Provide the [X, Y] coordinate of the cell's center where the given text is located.  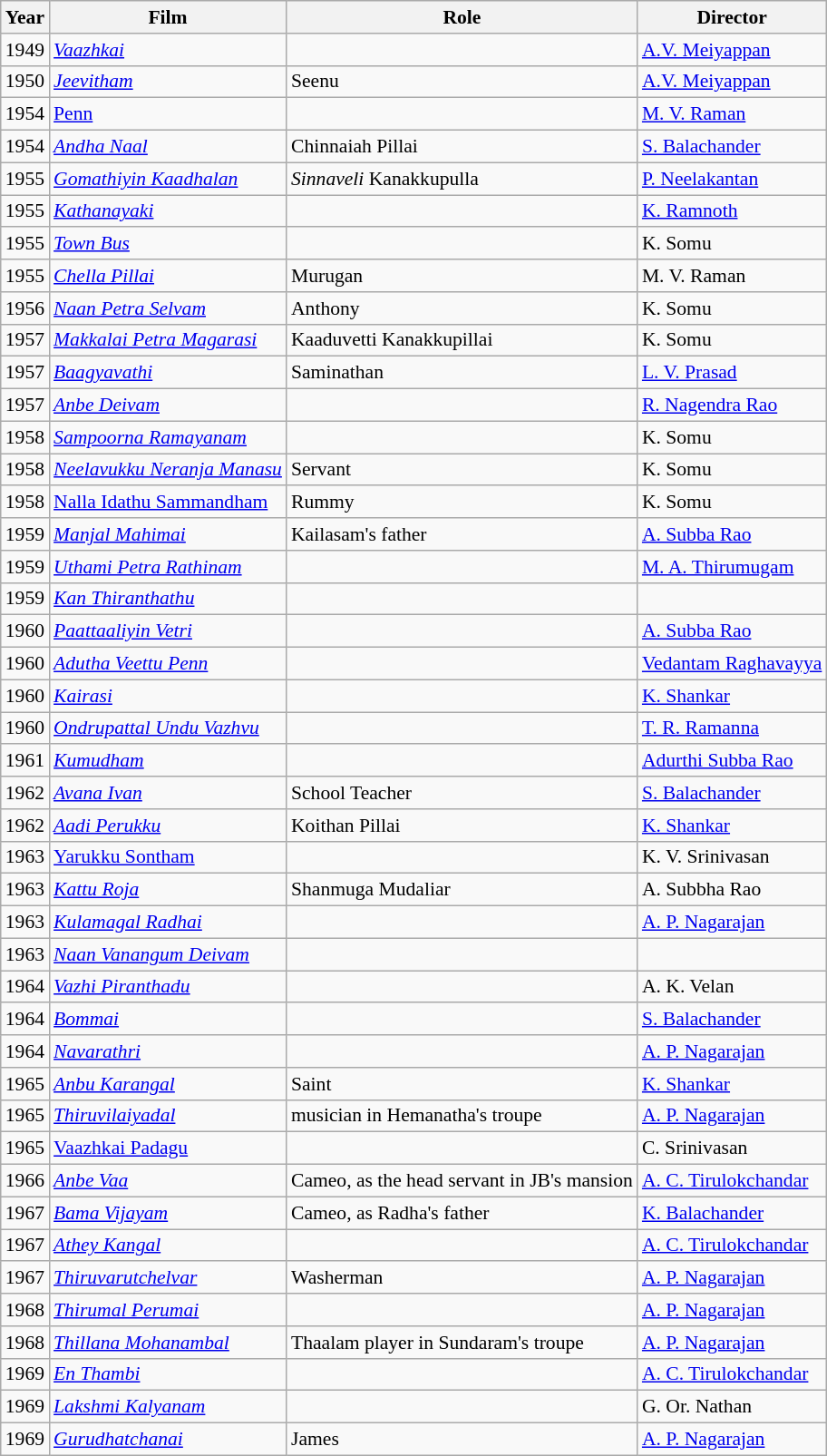
Vaazhkai Padagu [168, 1148]
Makkalai Petra Magarasi [168, 340]
Kathanayaki [168, 211]
Gurudhatchanai [168, 1440]
Kan Thiranthathu [168, 599]
Avana Ivan [168, 793]
Vaazhkai [168, 50]
Kattu Roja [168, 890]
R. Nagendra Rao [733, 406]
Naan Vanangum Deivam [168, 954]
Penn [168, 114]
Thiruvarutchelvar [168, 1278]
C. Srinivasan [733, 1148]
Lakshmi Kalyanam [168, 1407]
K. Balachander [733, 1213]
Jeevitham [168, 82]
Bommai [168, 1020]
Cameo, as the head servant in JB's mansion [462, 1181]
1966 [25, 1181]
Kaaduvetti Kanakkupillai [462, 340]
Kulamagal Radhai [168, 923]
1950 [25, 82]
Koithan Pillai [462, 826]
K. Ramnoth [733, 211]
Role [462, 17]
Rummy [462, 503]
musician in Hemanatha's troupe [462, 1116]
Adutha Veettu Penn [168, 664]
Thaalam player in Sundaram's troupe [462, 1343]
Chella Pillai [168, 276]
Sinnaveli Kanakkupulla [462, 179]
Film [168, 17]
Anbe Deivam [168, 406]
Sampoorna Ramayanam [168, 437]
Saint [462, 1084]
Anbe Vaa [168, 1181]
Gomathiyin Kaadhalan [168, 179]
1961 [25, 761]
Seenu [462, 82]
Shanmuga Mudaliar [462, 890]
Uthami Petra Rathinam [168, 567]
En Thambi [168, 1374]
Saminathan [462, 373]
Thirumal Perumai [168, 1310]
Cameo, as Radha's father [462, 1213]
Naan Petra Selvam [168, 308]
Anthony [462, 308]
T. R. Ramanna [733, 728]
Vedantam Raghavayya [733, 664]
Andha Naal [168, 147]
Bama Vijayam [168, 1213]
Paattaaliyin Vetri [168, 631]
Yarukku Sontham [168, 857]
Nalla Idathu Sammandham [168, 503]
Athey Kangal [168, 1246]
M. A. Thirumugam [733, 567]
School Teacher [462, 793]
1956 [25, 308]
Town Bus [168, 244]
Kailasam's father [462, 534]
Thillana Mohanambal [168, 1343]
Baagyavathi [168, 373]
Manjal Mahimai [168, 534]
Aadi Perukku [168, 826]
G. Or. Nathan [733, 1407]
Chinnaiah Pillai [462, 147]
K. V. Srinivasan [733, 857]
P. Neelakantan [733, 179]
Servant [462, 470]
A. Subbha Rao [733, 890]
James [462, 1440]
Washerman [462, 1278]
Navarathri [168, 1051]
L. V. Prasad [733, 373]
Ondrupattal Undu Vazhvu [168, 728]
Kairasi [168, 696]
Director [733, 17]
Kumudham [168, 761]
1949 [25, 50]
A. K. Velan [733, 987]
Year [25, 17]
Anbu Karangal [168, 1084]
Neelavukku Neranja Manasu [168, 470]
Adurthi Subba Rao [733, 761]
Thiruvilaiyadal [168, 1116]
Vazhi Piranthadu [168, 987]
Murugan [462, 276]
